Determine the (x, y) coordinate at the center of the cell enclosing the given text.  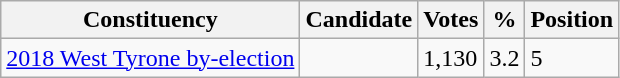
% (504, 20)
2018 West Tyrone by-election (150, 58)
Constituency (150, 20)
3.2 (504, 58)
Votes (451, 20)
5 (572, 58)
1,130 (451, 58)
Candidate (359, 20)
Position (572, 20)
